Extract the (X, Y) coordinate from the center of the cell holding the provided text.  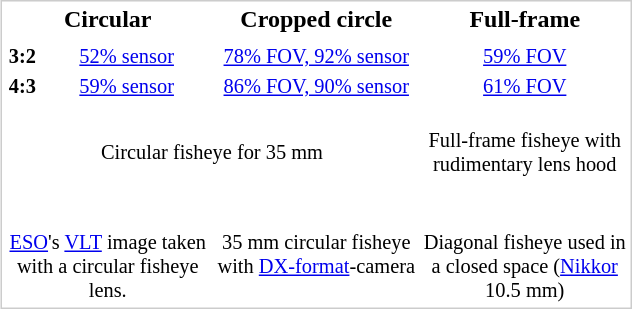
Full-frame (525, 19)
59% sensor (127, 88)
61% FOV (525, 88)
3:2 (22, 58)
Cropped circle (317, 19)
52% sensor (127, 58)
Circular (108, 19)
78% FOV, 92% sensor (317, 58)
59% FOV (525, 58)
86% FOV, 90% sensor (317, 88)
35 mm circular fisheye with DX-format-camera (317, 256)
Diagonal fisheye used in a closed space (Nikkor 10.5 mm) (525, 256)
Full-frame fisheye with rudimentary lens hood (525, 154)
ESO's VLT image taken with a circular fisheye lens. (108, 256)
Circular fisheye for 35 mm (212, 154)
4:3 (22, 88)
